Return the [x, y] coordinate for the center point of the cell that contains the specified text.  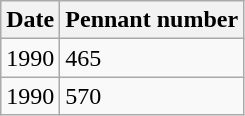
570 [152, 96]
465 [152, 58]
Pennant number [152, 20]
Date [30, 20]
